Return the [X, Y] coordinate for the center point of the cell that contains the specified text.  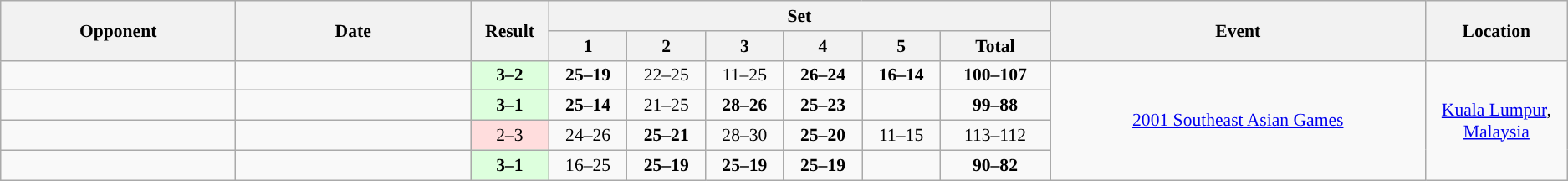
28–30 [745, 136]
Location [1497, 30]
28–26 [745, 106]
3 [745, 46]
Set [799, 16]
16–25 [588, 165]
25–23 [823, 106]
Kuala Lumpur, Malaysia [1497, 120]
99–88 [995, 106]
22–25 [667, 75]
Date [353, 30]
113–112 [995, 136]
25–14 [588, 106]
4 [823, 46]
90–82 [995, 165]
1 [588, 46]
11–25 [745, 75]
5 [901, 46]
25–20 [823, 136]
2 [667, 46]
2–3 [510, 136]
24–26 [588, 136]
2001 Southeast Asian Games [1239, 120]
11–15 [901, 136]
25–21 [667, 136]
100–107 [995, 75]
3–2 [510, 75]
16–14 [901, 75]
21–25 [667, 106]
Opponent [119, 30]
Total [995, 46]
Event [1239, 30]
Result [510, 30]
26–24 [823, 75]
